Provide the (X, Y) coordinate of the cell's center where the given text is located.  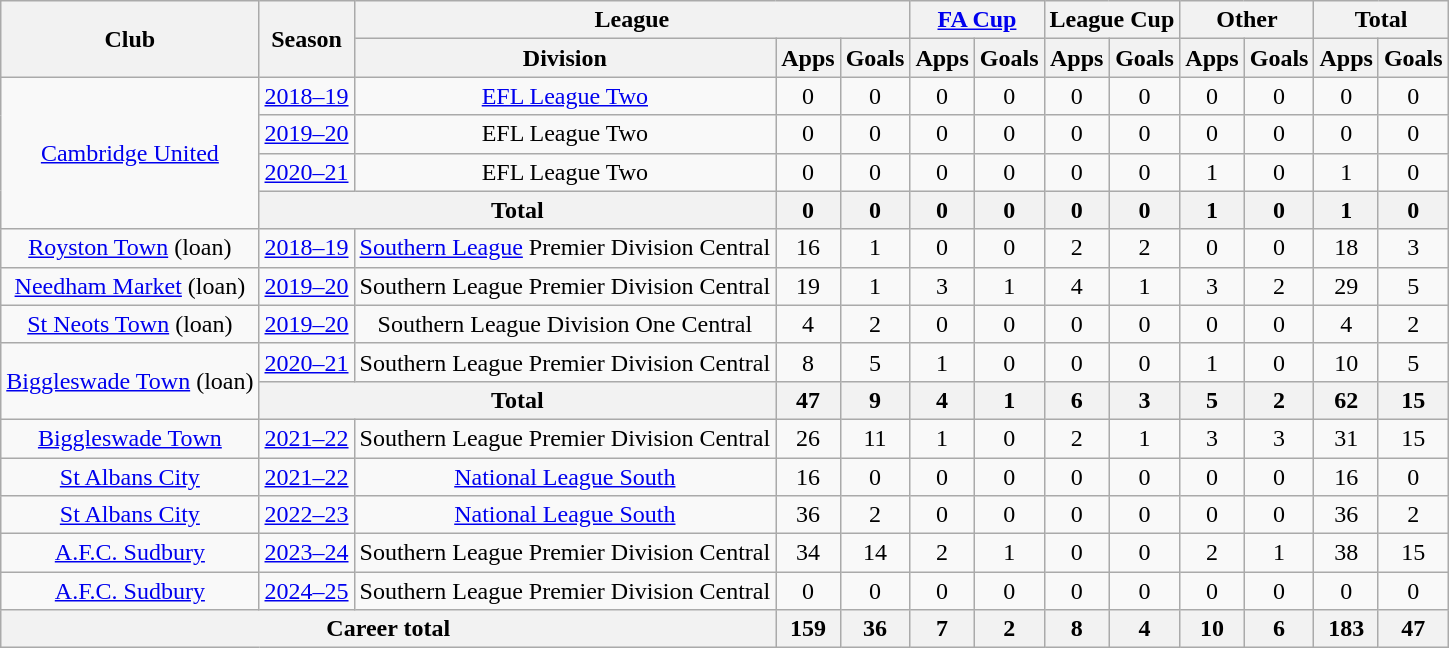
2023–24 (306, 553)
Season (306, 39)
7 (942, 629)
18 (1346, 248)
FA Cup (977, 20)
Division (565, 58)
2022–23 (306, 515)
14 (875, 553)
Other (1247, 20)
31 (1346, 438)
159 (808, 629)
11 (875, 438)
Needham Market (loan) (130, 286)
Biggleswade Town (130, 438)
9 (875, 400)
38 (1346, 553)
Cambridge United (130, 153)
Club (130, 39)
34 (808, 553)
St Neots Town (loan) (130, 324)
League Cup (1112, 20)
183 (1346, 629)
29 (1346, 286)
Career total (388, 629)
2024–25 (306, 591)
Biggleswade Town (loan) (130, 381)
62 (1346, 400)
26 (808, 438)
Southern League Division One Central (565, 324)
Royston Town (loan) (130, 248)
19 (808, 286)
League (632, 20)
